Capture the cell that displays the provided text and extract its [X, Y] central coordinate. 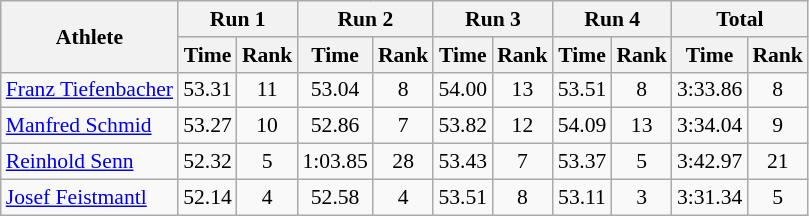
53.31 [208, 90]
Reinhold Senn [90, 162]
53.82 [462, 126]
53.11 [582, 197]
Run 1 [238, 19]
3 [642, 197]
53.43 [462, 162]
52.14 [208, 197]
53.04 [334, 90]
52.58 [334, 197]
1:03.85 [334, 162]
Run 4 [612, 19]
Franz Tiefenbacher [90, 90]
54.09 [582, 126]
54.00 [462, 90]
11 [268, 90]
12 [522, 126]
Josef Feistmantl [90, 197]
Manfred Schmid [90, 126]
53.27 [208, 126]
52.86 [334, 126]
28 [404, 162]
3:42.97 [710, 162]
3:31.34 [710, 197]
21 [778, 162]
53.37 [582, 162]
10 [268, 126]
Total [740, 19]
3:34.04 [710, 126]
3:33.86 [710, 90]
52.32 [208, 162]
9 [778, 126]
Run 3 [492, 19]
Run 2 [365, 19]
Athlete [90, 36]
